Scan for the cell matching the given text and deliver its [x, y] coordinate at center. 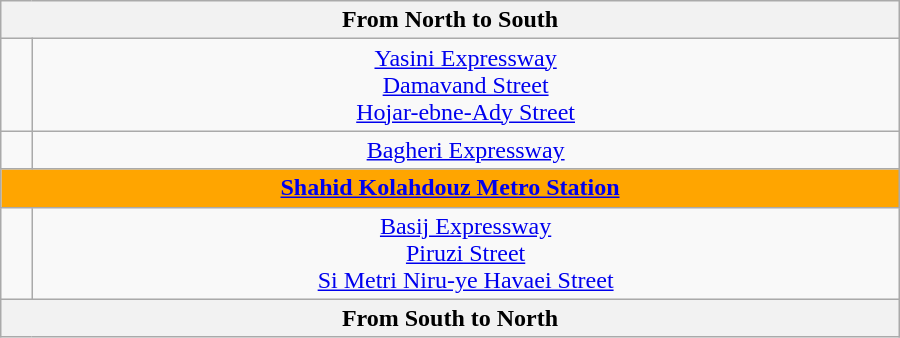
Yasini Expressway Damavand Street Hojar-ebne-Ady Street [466, 85]
Shahid Kolahdouz Metro Station [450, 188]
From North to South [450, 20]
Bagheri Expressway [466, 150]
Basij Expressway Piruzi Street Si Metri Niru-ye Havaei Street [466, 253]
From South to North [450, 318]
